Output the (X, Y) coordinate of the center of the cell containing the given text.  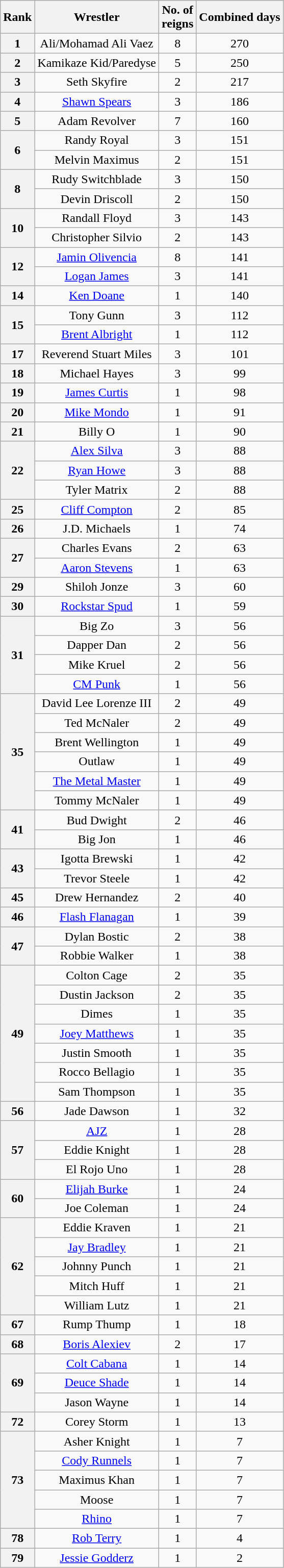
Colt Cabana (97, 1363)
Melvin Maximus (97, 160)
Mitch Huff (97, 1286)
30 (17, 606)
Devin Driscoll (97, 198)
Joey Matthews (97, 1033)
Rocco Bellagio (97, 1072)
Brent Albright (97, 335)
Tony Gunn (97, 315)
Justin Smooth (97, 1053)
Jay Bradley (97, 1247)
J.D. Michaels (97, 528)
Ted McNaler (97, 723)
217 (240, 82)
Jade Dawson (97, 1111)
Christopher Silvio (97, 237)
Shiloh Jonze (97, 587)
Kamikaze Kid/Paredyse (97, 63)
Ryan Howe (97, 470)
Boris Alexiev (97, 1344)
Eddie Kraven (97, 1228)
Rank (17, 17)
Brent Wellington (97, 742)
Maximus Khan (97, 1480)
26 (17, 528)
78 (17, 1538)
Bud Dwight (97, 820)
David Lee Lorenze III (97, 703)
Mike Mondo (97, 412)
Robbie Walker (97, 956)
Jessie Godderz (97, 1558)
85 (240, 509)
William Lutz (97, 1305)
15 (17, 325)
43 (17, 868)
270 (240, 43)
Dimes (97, 1014)
Moose (97, 1499)
29 (17, 587)
27 (17, 558)
160 (240, 121)
91 (240, 412)
Michael Hayes (97, 373)
79 (17, 1558)
12 (17, 266)
Big Zo (97, 626)
10 (17, 227)
39 (240, 917)
74 (240, 528)
45 (17, 898)
20 (17, 412)
AJZ (97, 1130)
62 (17, 1267)
22 (17, 470)
40 (240, 898)
Adam Revolver (97, 121)
The Metal Master (97, 781)
Trevor Steele (97, 878)
186 (240, 102)
99 (240, 373)
Wrestler (97, 17)
Sam Thompson (97, 1092)
Rob Terry (97, 1538)
72 (17, 1422)
Dylan Bostic (97, 937)
Rump Thump (97, 1325)
Reverend Stuart Miles (97, 354)
Randy Royal (97, 140)
Outlaw (97, 762)
73 (17, 1480)
Eddie Knight (97, 1150)
98 (240, 393)
59 (240, 606)
90 (240, 432)
32 (240, 1111)
31 (17, 655)
Corey Storm (97, 1422)
Ken Doane (97, 296)
Cody Runnels (97, 1460)
Alex Silva (97, 451)
Joe Coleman (97, 1208)
Rockstar Spud (97, 606)
Billy O (97, 432)
Logan James (97, 276)
Asher Knight (97, 1441)
Colton Cage (97, 975)
Ali/Mohamad Ali Vaez (97, 43)
Deuce Shade (97, 1383)
Dustin Jackson (97, 995)
Drew Hernandez (97, 898)
Mike Kruel (97, 665)
Cliff Compton (97, 509)
Combined days (240, 17)
101 (240, 354)
69 (17, 1383)
Igotta Brewski (97, 858)
Aaron Stevens (97, 568)
Dapper Dan (97, 645)
6 (17, 150)
19 (17, 393)
Tyler Matrix (97, 490)
James Curtis (97, 393)
Rudy Switchblade (97, 179)
No. ofreigns (177, 17)
Elijah Burke (97, 1189)
Randall Floyd (97, 218)
Big Jon (97, 839)
Johnny Punch (97, 1267)
Seth Skyfire (97, 82)
67 (17, 1325)
Jason Wayne (97, 1402)
140 (240, 296)
57 (17, 1150)
250 (240, 63)
Shawn Spears (97, 102)
Jamin Olivencia (97, 257)
68 (17, 1344)
41 (17, 829)
Charles Evans (97, 548)
13 (240, 1422)
CM Punk (97, 684)
Flash Flanagan (97, 917)
25 (17, 509)
Rhino (97, 1519)
El Rojo Uno (97, 1169)
47 (17, 946)
Tommy McNaler (97, 800)
